Scan for the cell matching the given text and deliver its (X, Y) coordinate at center. 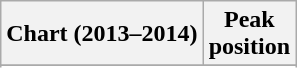
Chart (2013–2014) (102, 34)
Peakposition (249, 34)
